Provide the [x, y] coordinate of the cell's center where the given text is located.  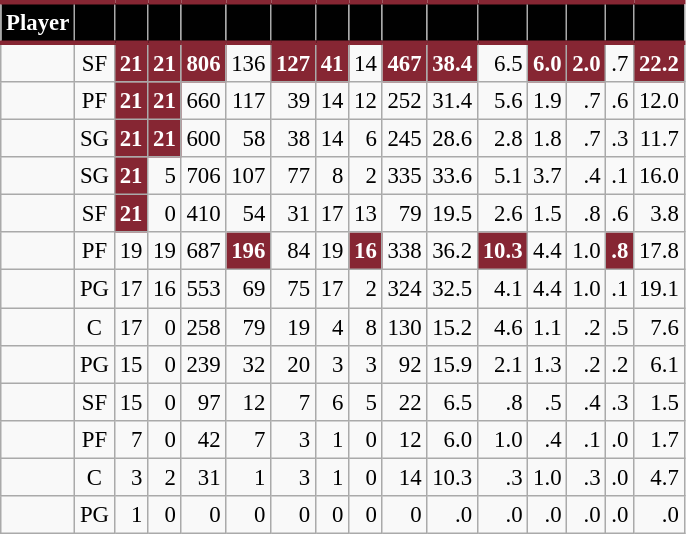
42 [204, 439]
130 [404, 327]
2.0 [586, 62]
117 [248, 101]
1.1 [548, 327]
32 [248, 364]
16.0 [659, 176]
107 [248, 176]
4.7 [659, 477]
19.1 [659, 289]
7.6 [659, 327]
806 [204, 62]
17.8 [659, 251]
33.6 [452, 176]
15.9 [452, 364]
1.3 [548, 364]
196 [248, 251]
12.0 [659, 101]
5.1 [502, 176]
3.8 [659, 214]
58 [248, 139]
1.9 [548, 101]
77 [294, 176]
2.8 [502, 139]
32.5 [452, 289]
4.6 [502, 327]
600 [204, 139]
92 [404, 364]
687 [204, 251]
245 [404, 139]
41 [332, 62]
13 [366, 214]
706 [204, 176]
136 [248, 62]
84 [294, 251]
324 [404, 289]
97 [204, 402]
3.7 [548, 176]
4 [332, 327]
11.7 [659, 139]
75 [294, 289]
5.6 [502, 101]
6.1 [659, 364]
15.2 [452, 327]
127 [294, 62]
Player [38, 22]
39 [294, 101]
2.6 [502, 214]
69 [248, 289]
338 [404, 251]
660 [204, 101]
553 [204, 289]
467 [404, 62]
54 [248, 214]
36.2 [452, 251]
22 [404, 402]
239 [204, 364]
4.1 [502, 289]
335 [404, 176]
38 [294, 139]
31.4 [452, 101]
1.8 [548, 139]
28.6 [452, 139]
252 [404, 101]
19.5 [452, 214]
410 [204, 214]
20 [294, 364]
22.2 [659, 62]
38.4 [452, 62]
258 [204, 327]
2.1 [502, 364]
1.7 [659, 439]
